Find where the given text appears and provide that cell's center as [x, y] coordinate. 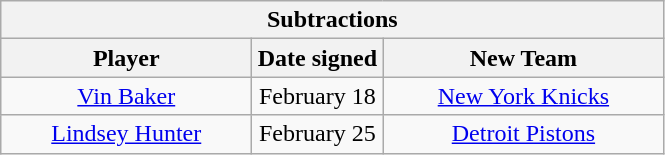
February 25 [318, 134]
New Team [524, 58]
Player [126, 58]
February 18 [318, 96]
Detroit Pistons [524, 134]
Vin Baker [126, 96]
Subtractions [332, 20]
Lindsey Hunter [126, 134]
New York Knicks [524, 96]
Date signed [318, 58]
